Return [X, Y] of the center of cell containing provided text 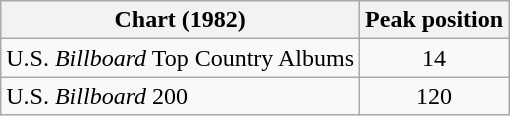
U.S. Billboard Top Country Albums [180, 58]
U.S. Billboard 200 [180, 96]
120 [434, 96]
14 [434, 58]
Peak position [434, 20]
Chart (1982) [180, 20]
